Identify which cell holds the provided text, then report its (X, Y) central coordinate. 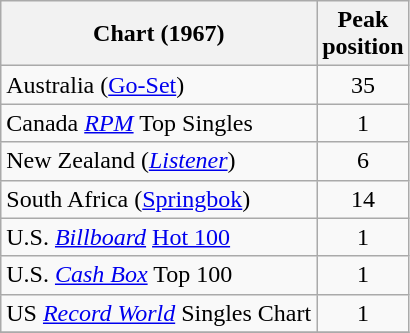
35 (363, 85)
U.S. Billboard Hot 100 (159, 237)
6 (363, 161)
South Africa (Springbok) (159, 199)
14 (363, 199)
Canada RPM Top Singles (159, 123)
Australia (Go-Set) (159, 85)
Chart (1967) (159, 34)
Peakposition (363, 34)
US Record World Singles Chart (159, 313)
U.S. Cash Box Top 100 (159, 275)
New Zealand (Listener) (159, 161)
